Determine the (X, Y) coordinate at the center of the cell enclosing the given text.  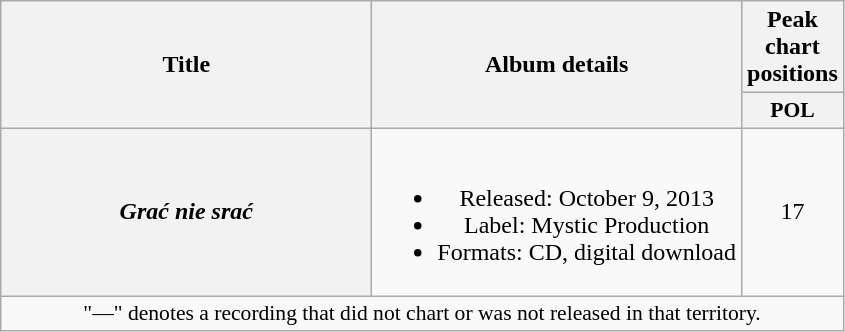
Peak chart positions (793, 47)
17 (793, 212)
Title (186, 65)
"—" denotes a recording that did not chart or was not released in that territory. (422, 314)
Album details (557, 65)
Grać nie srać (186, 212)
POL (793, 111)
Released: October 9, 2013Label: Mystic ProductionFormats: CD, digital download (557, 212)
